Provide the (x, y) coordinate of the cell's center where the given text is located.  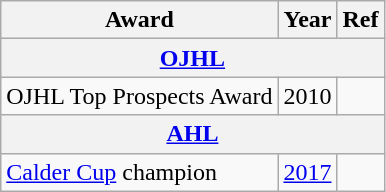
Award (140, 20)
2010 (308, 96)
Year (308, 20)
OJHL (192, 58)
Ref (360, 20)
2017 (308, 172)
Calder Cup champion (140, 172)
AHL (192, 134)
OJHL Top Prospects Award (140, 96)
